For the text-containing cell, return its midpoint in [X, Y] coordinate format. 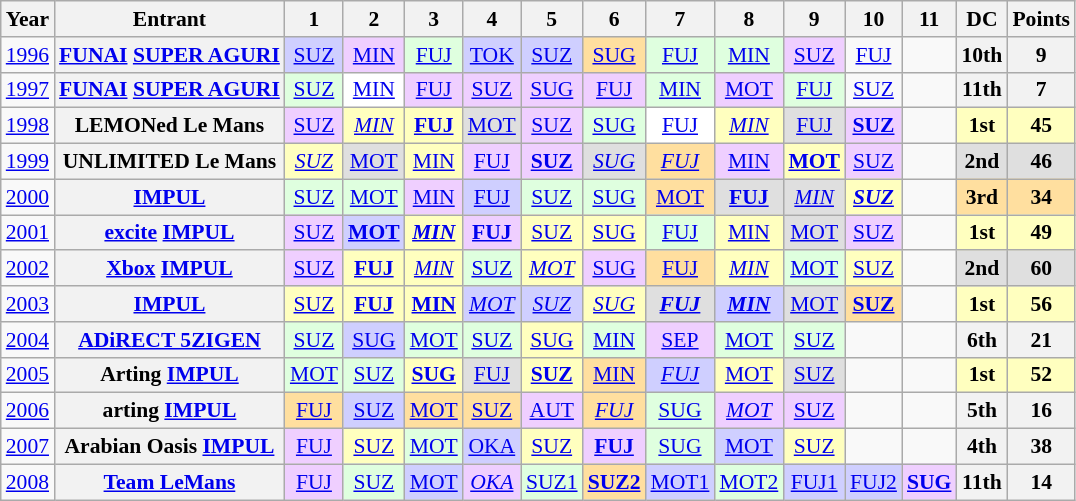
2004 [28, 340]
2002 [28, 269]
21 [1041, 340]
Year [28, 19]
MOT1 [680, 482]
8 [748, 19]
1998 [28, 126]
45 [1041, 126]
SUZ1 [552, 482]
FUJ2 [874, 482]
ADiRECT 5ZIGEN [170, 340]
3rd [982, 197]
60 [1041, 269]
2007 [28, 447]
Arting IMPUL [170, 375]
2001 [28, 233]
Arabian Oasis IMPUL [170, 447]
1 [314, 19]
MOT2 [748, 482]
Entrant [170, 19]
Team LeMans [170, 482]
3 [434, 19]
46 [1041, 162]
14 [1041, 482]
49 [1041, 233]
2 [374, 19]
56 [1041, 304]
6 [614, 19]
excite IMPUL [170, 233]
34 [1041, 197]
FUJ1 [814, 482]
52 [1041, 375]
1996 [28, 55]
2008 [28, 482]
SEP [680, 340]
6th [982, 340]
DC [982, 19]
Points [1041, 19]
11 [930, 19]
2003 [28, 304]
Xbox IMPUL [170, 269]
TOK [492, 55]
4 [492, 19]
38 [1041, 447]
arting IMPUL [170, 411]
5 [552, 19]
AUT [552, 411]
5th [982, 411]
SUZ2 [614, 482]
4th [982, 447]
10 [874, 19]
2006 [28, 411]
16 [1041, 411]
2005 [28, 375]
LEMONed Le Mans [170, 126]
2000 [28, 197]
10th [982, 55]
UNLIMITED Le Mans [170, 162]
1999 [28, 162]
1997 [28, 90]
